Scan for the cell matching the given text and deliver its (X, Y) coordinate at center. 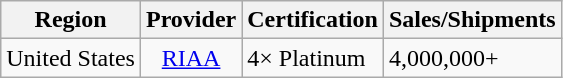
Region (71, 20)
4,000,000+ (472, 58)
Certification (313, 20)
Provider (190, 20)
RIAA (190, 58)
Sales/Shipments (472, 20)
United States (71, 58)
4× Platinum (313, 58)
